Find where the given text appears and provide that cell's center as [x, y] coordinate. 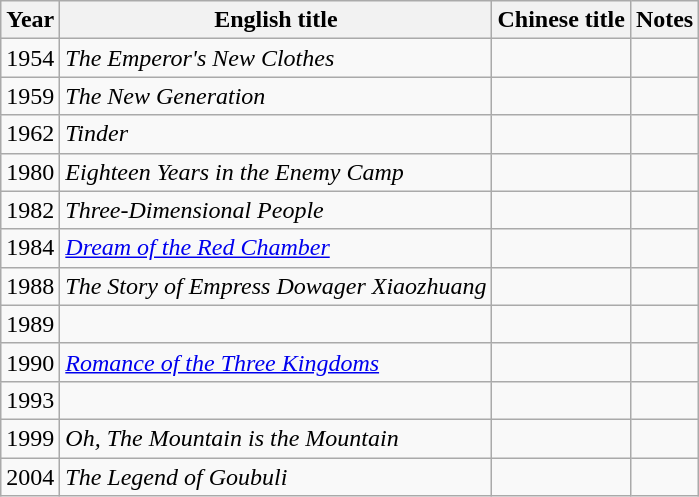
1993 [30, 400]
The New Generation [276, 96]
1954 [30, 58]
The Emperor's New Clothes [276, 58]
Three-Dimensional People [276, 210]
Dream of the Red Chamber [276, 248]
1990 [30, 362]
1959 [30, 96]
Romance of the Three Kingdoms [276, 362]
Chinese title [561, 20]
1982 [30, 210]
1962 [30, 134]
1988 [30, 286]
2004 [30, 477]
1999 [30, 438]
Oh, The Mountain is the Mountain [276, 438]
1984 [30, 248]
Eighteen Years in the Enemy Camp [276, 172]
The Legend of Goubuli [276, 477]
1989 [30, 324]
The Story of Empress Dowager Xiaozhuang [276, 286]
1980 [30, 172]
Tinder [276, 134]
English title [276, 20]
Year [30, 20]
Notes [664, 20]
